Identify which cell holds the provided text, then report its [X, Y] central coordinate. 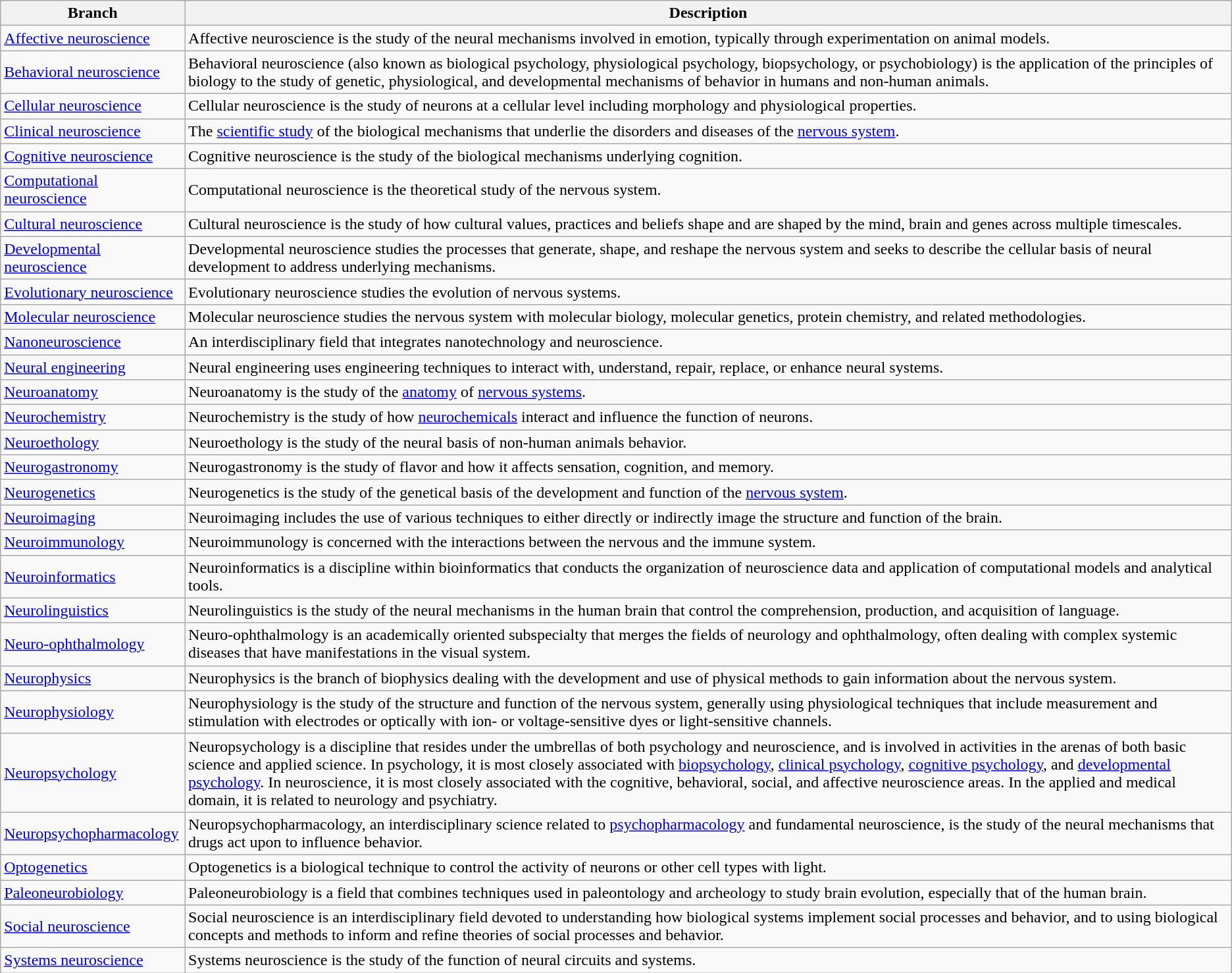
Neuroimaging includes the use of various techniques to either directly or indirectly image the structure and function of the brain. [708, 517]
Affective neuroscience [93, 38]
Neuroimmunology [93, 542]
Neuroimaging [93, 517]
Evolutionary neuroscience [93, 292]
Developmental neuroscience [93, 258]
Neuroethology is the study of the neural basis of non-human animals behavior. [708, 442]
Cognitive neuroscience is the study of the biological mechanisms underlying cognition. [708, 156]
Neuroinformatics [93, 577]
Cellular neuroscience is the study of neurons at a cellular level including morphology and physiological properties. [708, 106]
Neurogenetics [93, 492]
The scientific study of the biological mechanisms that underlie the disorders and diseases of the nervous system. [708, 131]
Molecular neuroscience [93, 317]
Computational neuroscience [93, 190]
Neurochemistry is the study of how neurochemicals interact and influence the function of neurons. [708, 417]
Description [708, 13]
Neuroanatomy [93, 392]
Cultural neuroscience [93, 224]
Neurophysiology [93, 712]
Systems neuroscience is the study of the function of neural circuits and systems. [708, 960]
Neuro-ophthalmology [93, 644]
Optogenetics is a biological technique to control the activity of neurons or other cell types with light. [708, 867]
Optogenetics [93, 867]
Behavioral neuroscience [93, 72]
Neuroimmunology is concerned with the interactions between the nervous and the immune system. [708, 542]
Neurophysics is the branch of biophysics dealing with the development and use of physical methods to gain information about the nervous system. [708, 678]
Affective neuroscience is the study of the neural mechanisms involved in emotion, typically through experimentation on animal models. [708, 38]
Nanoneuroscience [93, 342]
Clinical neuroscience [93, 131]
Neurogenetics is the study of the genetical basis of the development and function of the nervous system. [708, 492]
Neural engineering [93, 367]
Social neuroscience [93, 927]
Cognitive neuroscience [93, 156]
Computational neuroscience is the theoretical study of the nervous system. [708, 190]
Cellular neuroscience [93, 106]
Systems neuroscience [93, 960]
Neuropsychopharmacology [93, 833]
Neural engineering uses engineering techniques to interact with, understand, repair, replace, or enhance neural systems. [708, 367]
Branch [93, 13]
Neurophysics [93, 678]
An interdisciplinary field that integrates nanotechnology and neuroscience. [708, 342]
Neurogastronomy is the study of flavor and how it affects sensation, cognition, and memory. [708, 467]
Neuroethology [93, 442]
Neurolinguistics is the study of the neural mechanisms in the human brain that control the comprehension, production, and acquisition of language. [708, 610]
Evolutionary neuroscience studies the evolution of nervous systems. [708, 292]
Neurolinguistics [93, 610]
Neuropsychology [93, 773]
Neuroanatomy is the study of the anatomy of nervous systems. [708, 392]
Neurochemistry [93, 417]
Molecular neuroscience studies the nervous system with molecular biology, molecular genetics, protein chemistry, and related methodologies. [708, 317]
Paleoneurobiology [93, 892]
Neurogastronomy [93, 467]
